Return the [x, y] coordinate for the center point of the cell that contains the specified text.  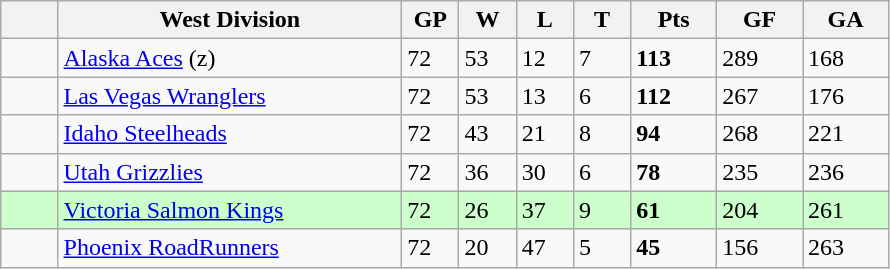
GF [760, 20]
West Division [230, 20]
20 [488, 248]
Idaho Steelheads [230, 134]
235 [760, 172]
78 [674, 172]
267 [760, 96]
GA [845, 20]
Utah Grizzlies [230, 172]
168 [845, 58]
176 [845, 96]
113 [674, 58]
9 [602, 210]
61 [674, 210]
112 [674, 96]
236 [845, 172]
263 [845, 248]
156 [760, 248]
GP [430, 20]
268 [760, 134]
45 [674, 248]
7 [602, 58]
261 [845, 210]
5 [602, 248]
Alaska Aces (z) [230, 58]
21 [544, 134]
12 [544, 58]
36 [488, 172]
W [488, 20]
47 [544, 248]
8 [602, 134]
204 [760, 210]
37 [544, 210]
289 [760, 58]
Pts [674, 20]
43 [488, 134]
Phoenix RoadRunners [230, 248]
Victoria Salmon Kings [230, 210]
Las Vegas Wranglers [230, 96]
30 [544, 172]
221 [845, 134]
26 [488, 210]
13 [544, 96]
94 [674, 134]
L [544, 20]
T [602, 20]
